Scan for the cell matching the given text and deliver its (X, Y) coordinate at center. 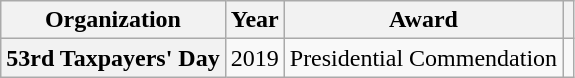
2019 (254, 58)
Presidential Commendation (423, 58)
Organization (113, 20)
Award (423, 20)
Year (254, 20)
53rd Taxpayers' Day (113, 58)
